Return the (X, Y) coordinate for the center point of the cell that contains the specified text.  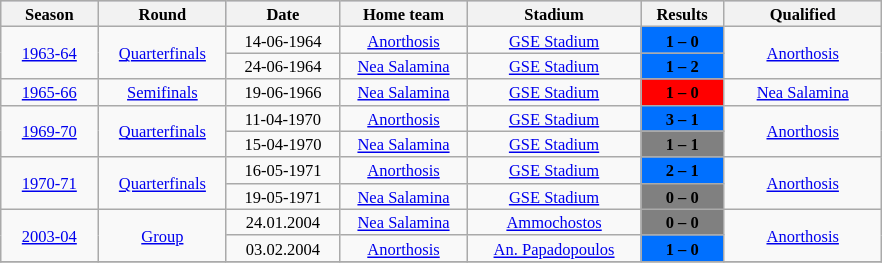
Date (282, 14)
24-06-1964 (282, 66)
1965-66 (49, 92)
24.01.2004 (282, 222)
1969-70 (49, 131)
11-04-1970 (282, 118)
Round (162, 14)
19-06-1966 (282, 92)
Stadium (554, 14)
14-06-1964 (282, 40)
Qualified (803, 14)
3 – 1 (682, 118)
Home team (403, 14)
Semifinals (162, 92)
Group (162, 235)
2 – 1 (682, 170)
Ammochostos (554, 222)
2003-04 (49, 235)
An. Papadopoulos (554, 248)
Results (682, 14)
03.02.2004 (282, 248)
1970-71 (49, 183)
Season (49, 14)
1 – 1 (682, 144)
19-05-1971 (282, 196)
1963-64 (49, 53)
15-04-1970 (282, 144)
1 – 2 (682, 66)
16-05-1971 (282, 170)
